Output the (X, Y) coordinate of the center of the cell containing the given text.  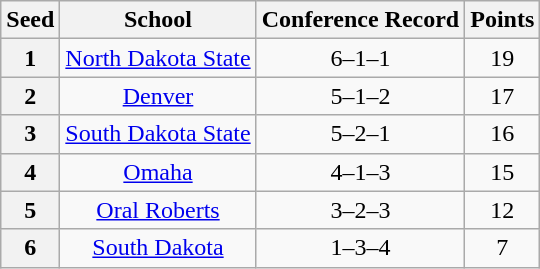
4 (30, 172)
Denver (158, 96)
6–1–1 (360, 58)
3–2–3 (360, 210)
Points (502, 20)
12 (502, 210)
Seed (30, 20)
15 (502, 172)
16 (502, 134)
6 (30, 248)
5–2–1 (360, 134)
North Dakota State (158, 58)
7 (502, 248)
1–3–4 (360, 248)
17 (502, 96)
3 (30, 134)
Conference Record (360, 20)
South Dakota (158, 248)
South Dakota State (158, 134)
5–1–2 (360, 96)
2 (30, 96)
Oral Roberts (158, 210)
School (158, 20)
1 (30, 58)
Omaha (158, 172)
19 (502, 58)
4–1–3 (360, 172)
5 (30, 210)
